Output the (x, y) coordinate of the center of the cell containing the given text.  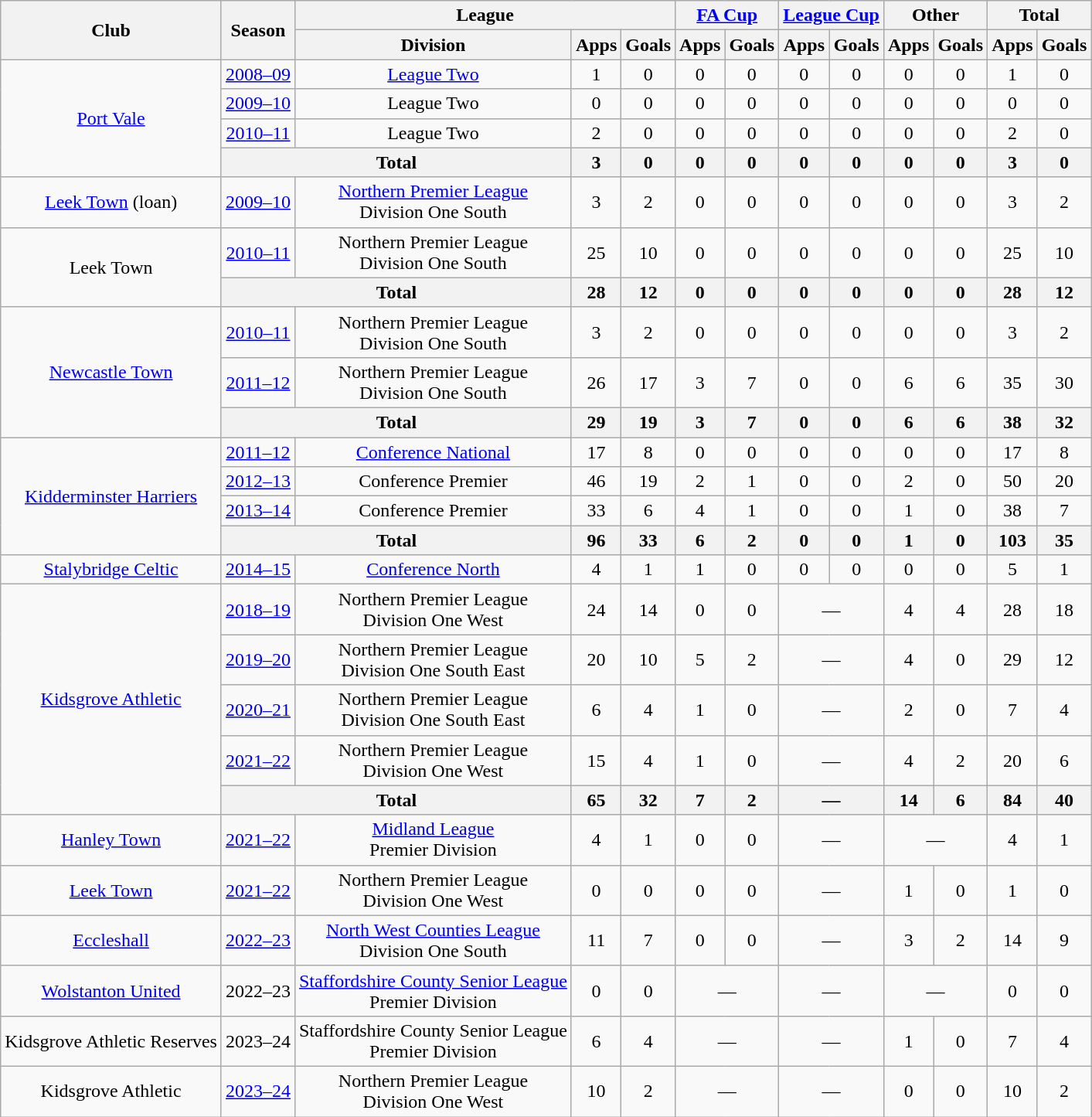
League Cup (832, 15)
Eccleshall (111, 940)
2020–21 (258, 710)
League (485, 15)
Kidderminster Harriers (111, 496)
26 (596, 382)
2014–15 (258, 570)
24 (596, 609)
North West Counties LeagueDivision One South (433, 940)
Club (111, 30)
96 (596, 540)
Wolstanton United (111, 991)
2013–14 (258, 511)
Season (258, 30)
Leek Town (loan) (111, 203)
Stalybridge Celtic (111, 570)
Conference National (433, 452)
Newcastle Town (111, 372)
18 (1064, 609)
Port Vale (111, 118)
84 (1012, 800)
Hanley Town (111, 839)
Conference North (433, 570)
2019–20 (258, 660)
2018–19 (258, 609)
Other (935, 15)
Midland LeaguePremier Division (433, 839)
FA Cup (727, 15)
9 (1064, 940)
40 (1064, 800)
11 (596, 940)
15 (596, 761)
46 (596, 482)
Division (433, 45)
50 (1012, 482)
65 (596, 800)
2012–13 (258, 482)
2008–09 (258, 74)
103 (1012, 540)
30 (1064, 382)
Kidsgrove Athletic Reserves (111, 1040)
